Detect which cell encompasses the target text, then output its (X, Y) center coordinate. 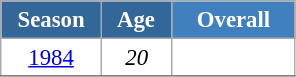
20 (136, 58)
Season (52, 20)
Overall (234, 20)
Age (136, 20)
1984 (52, 58)
